Extract the [x, y] coordinate from the center of the cell holding the provided text.  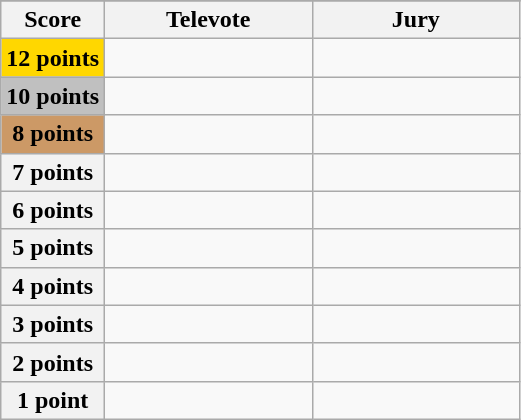
Televote [209, 20]
10 points [53, 96]
4 points [53, 286]
8 points [53, 134]
5 points [53, 248]
Jury [416, 20]
1 point [53, 400]
3 points [53, 324]
Score [53, 20]
12 points [53, 58]
7 points [53, 172]
2 points [53, 362]
6 points [53, 210]
